Output the [x, y] coordinate of the center of the cell containing the given text.  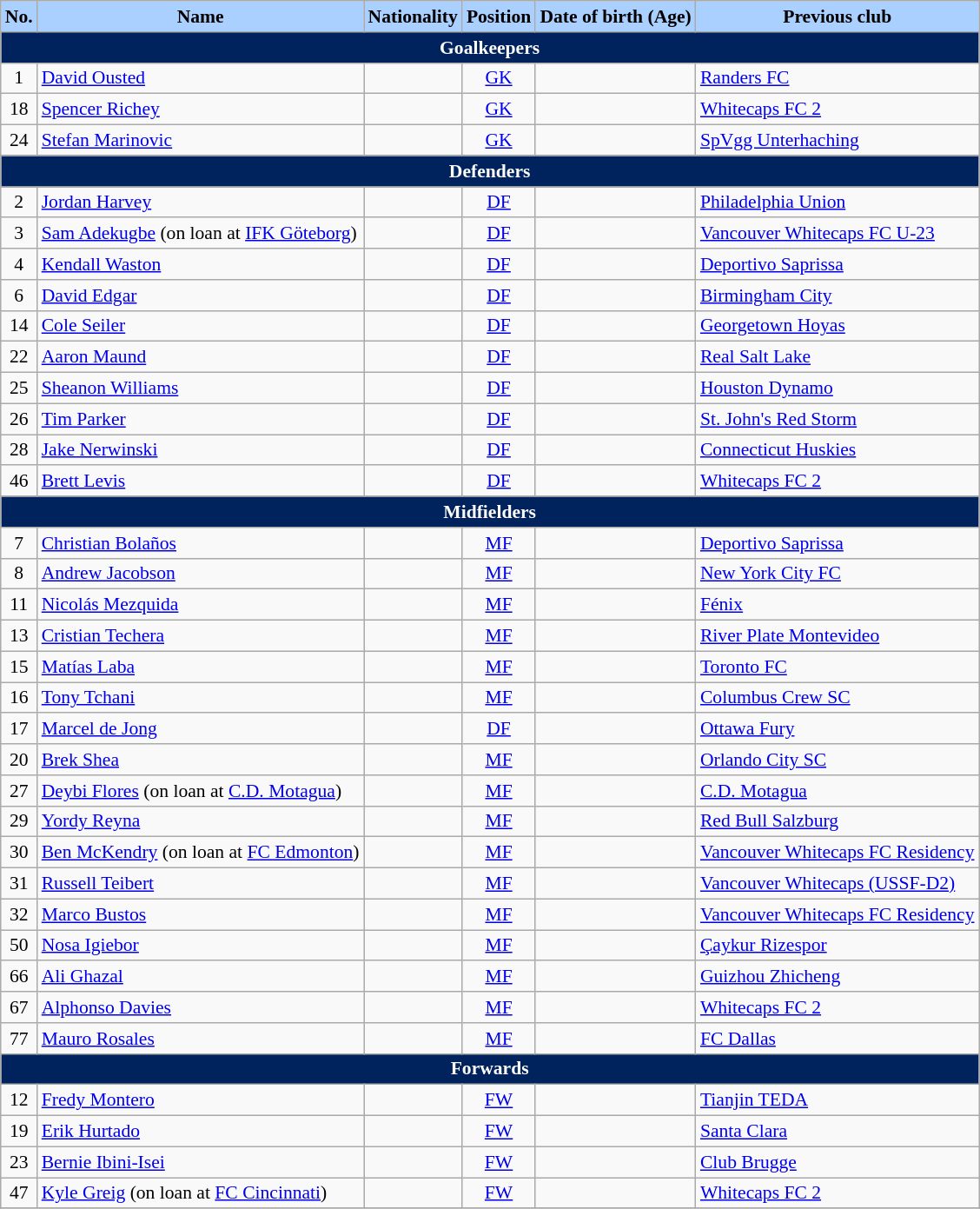
Georgetown Hoyas [838, 326]
Real Salt Lake [838, 357]
30 [19, 853]
Houston Dynamo [838, 389]
31 [19, 884]
Date of birth (Age) [615, 17]
Mauro Rosales [201, 1039]
8 [19, 574]
Fredy Montero [201, 1100]
18 [19, 110]
Tim Parker [201, 419]
4 [19, 264]
14 [19, 326]
Cristian Techera [201, 636]
Russell Teibert [201, 884]
Erik Hurtado [201, 1132]
Marco Bustos [201, 914]
26 [19, 419]
22 [19, 357]
Sam Adekugbe (on loan at IFK Göteborg) [201, 234]
11 [19, 605]
Goalkeepers [490, 48]
Kendall Waston [201, 264]
Cole Seiler [201, 326]
Bernie Ibini-Isei [201, 1162]
Red Bull Salzburg [838, 821]
27 [19, 791]
Nationality [414, 17]
Defenders [490, 171]
Çaykur Rizespor [838, 946]
67 [19, 1007]
Columbus Crew SC [838, 698]
Philadelphia Union [838, 203]
46 [19, 482]
20 [19, 760]
Forwards [490, 1069]
Nicolás Mezquida [201, 605]
Christian Bolaños [201, 543]
23 [19, 1162]
Toronto FC [838, 667]
David Ousted [201, 78]
Brett Levis [201, 482]
Kyle Greig (on loan at FC Cincinnati) [201, 1193]
St. John's Red Storm [838, 419]
Nosa Igiebor [201, 946]
77 [19, 1039]
Connecticut Huskies [838, 450]
Brek Shea [201, 760]
17 [19, 729]
12 [19, 1100]
Birmingham City [838, 296]
25 [19, 389]
No. [19, 17]
Jordan Harvey [201, 203]
50 [19, 946]
Deybi Flores (on loan at C.D. Motagua) [201, 791]
C.D. Motagua [838, 791]
Fénix [838, 605]
Tianjin TEDA [838, 1100]
Guizhou Zhicheng [838, 977]
Spencer Richey [201, 110]
32 [19, 914]
Ben McKendry (on loan at FC Edmonton) [201, 853]
New York City FC [838, 574]
Tony Tchani [201, 698]
Orlando City SC [838, 760]
FC Dallas [838, 1039]
16 [19, 698]
Aaron Maund [201, 357]
Andrew Jacobson [201, 574]
Previous club [838, 17]
SpVgg Unterhaching [838, 141]
Ottawa Fury [838, 729]
Randers FC [838, 78]
Sheanon Williams [201, 389]
Alphonso Davies [201, 1007]
Name [201, 17]
13 [19, 636]
David Edgar [201, 296]
Midfielders [490, 512]
24 [19, 141]
19 [19, 1132]
2 [19, 203]
Santa Clara [838, 1132]
Club Brugge [838, 1162]
Ali Ghazal [201, 977]
Position [499, 17]
Jake Nerwinski [201, 450]
Matías Laba [201, 667]
River Plate Montevideo [838, 636]
28 [19, 450]
47 [19, 1193]
Yordy Reyna [201, 821]
15 [19, 667]
66 [19, 977]
1 [19, 78]
Marcel de Jong [201, 729]
7 [19, 543]
Vancouver Whitecaps (USSF-D2) [838, 884]
Stefan Marinovic [201, 141]
29 [19, 821]
3 [19, 234]
6 [19, 296]
Vancouver Whitecaps FC U-23 [838, 234]
